Detect which cell encompasses the target text, then output its (X, Y) center coordinate. 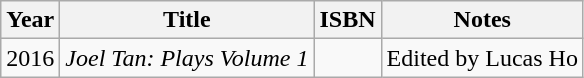
Year (30, 20)
ISBN (348, 20)
Joel Tan: Plays Volume 1 (187, 58)
2016 (30, 58)
Title (187, 20)
Notes (482, 20)
Edited by Lucas Ho (482, 58)
